Provide the (x, y) coordinate of the cell's center where the given text is located.  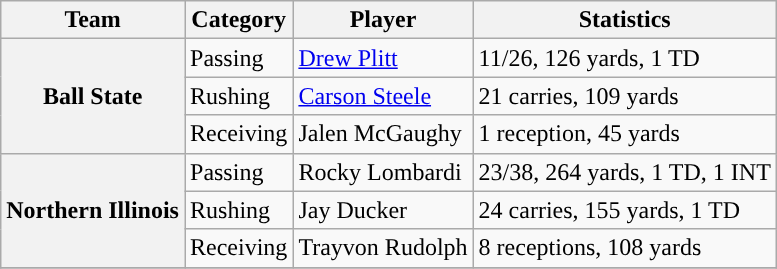
21 carries, 109 yards (624, 96)
Player (383, 20)
Trayvon Rudolph (383, 248)
Jalen McGaughy (383, 134)
Jay Ducker (383, 210)
Ball State (93, 96)
11/26, 126 yards, 1 TD (624, 58)
Team (93, 20)
8 receptions, 108 yards (624, 248)
Drew Plitt (383, 58)
24 carries, 155 yards, 1 TD (624, 210)
Northern Illinois (93, 210)
Carson Steele (383, 96)
23/38, 264 yards, 1 TD, 1 INT (624, 172)
Rocky Lombardi (383, 172)
Category (238, 20)
1 reception, 45 yards (624, 134)
Statistics (624, 20)
